Find where the given text appears and provide that cell's center as (x, y) coordinate. 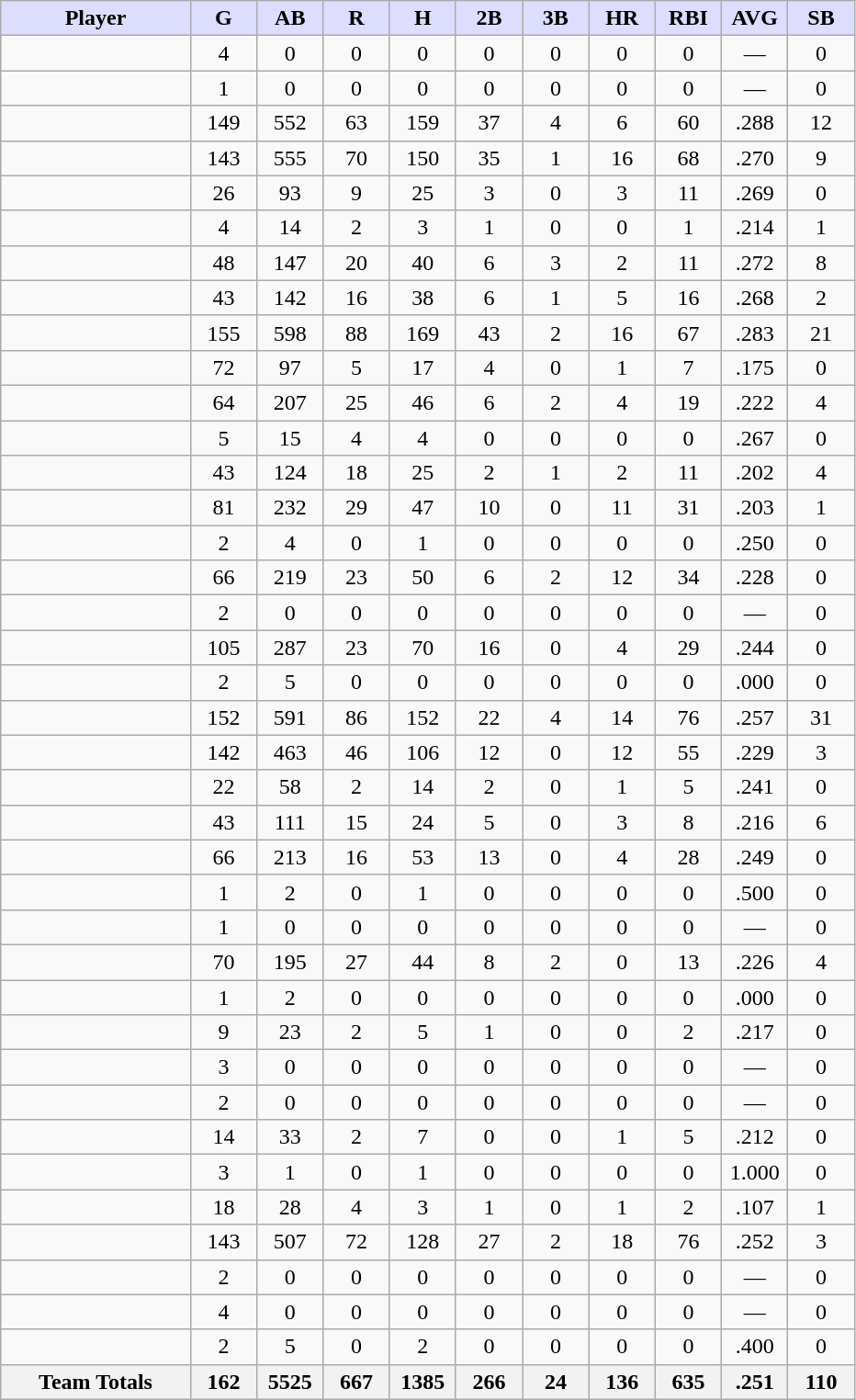
SB (821, 18)
105 (223, 648)
110 (821, 1382)
.252 (755, 1242)
H (422, 18)
53 (422, 857)
552 (290, 123)
.175 (755, 367)
.217 (755, 1033)
169 (422, 333)
60 (688, 123)
3B (556, 18)
.229 (755, 752)
207 (290, 402)
.283 (755, 333)
136 (622, 1382)
.212 (755, 1137)
RBI (688, 18)
.222 (755, 402)
.251 (755, 1382)
.107 (755, 1207)
19 (688, 402)
R (356, 18)
55 (688, 752)
.241 (755, 787)
507 (290, 1242)
147 (290, 263)
68 (688, 158)
.400 (755, 1347)
35 (489, 158)
88 (356, 333)
.269 (755, 193)
219 (290, 578)
38 (422, 298)
47 (422, 508)
.228 (755, 578)
21 (821, 333)
.257 (755, 717)
598 (290, 333)
155 (223, 333)
81 (223, 508)
97 (290, 367)
50 (422, 578)
591 (290, 717)
.288 (755, 123)
17 (422, 367)
287 (290, 648)
111 (290, 822)
.216 (755, 822)
162 (223, 1382)
33 (290, 1137)
AVG (755, 18)
63 (356, 123)
86 (356, 717)
AB (290, 18)
124 (290, 473)
58 (290, 787)
26 (223, 193)
67 (688, 333)
HR (622, 18)
34 (688, 578)
.214 (755, 228)
106 (422, 752)
1385 (422, 1382)
2B (489, 18)
.270 (755, 158)
.272 (755, 263)
149 (223, 123)
20 (356, 263)
64 (223, 402)
44 (422, 962)
.249 (755, 857)
48 (223, 263)
.226 (755, 962)
.203 (755, 508)
150 (422, 158)
40 (422, 263)
635 (688, 1382)
213 (290, 857)
463 (290, 752)
128 (422, 1242)
.202 (755, 473)
G (223, 18)
.268 (755, 298)
.500 (755, 892)
.250 (755, 543)
555 (290, 158)
10 (489, 508)
.244 (755, 648)
232 (290, 508)
93 (290, 193)
5525 (290, 1382)
.267 (755, 438)
1.000 (755, 1172)
195 (290, 962)
37 (489, 123)
266 (489, 1382)
159 (422, 123)
667 (356, 1382)
Team Totals (96, 1382)
Player (96, 18)
